Capture the cell that displays the provided text and extract its [x, y] central coordinate. 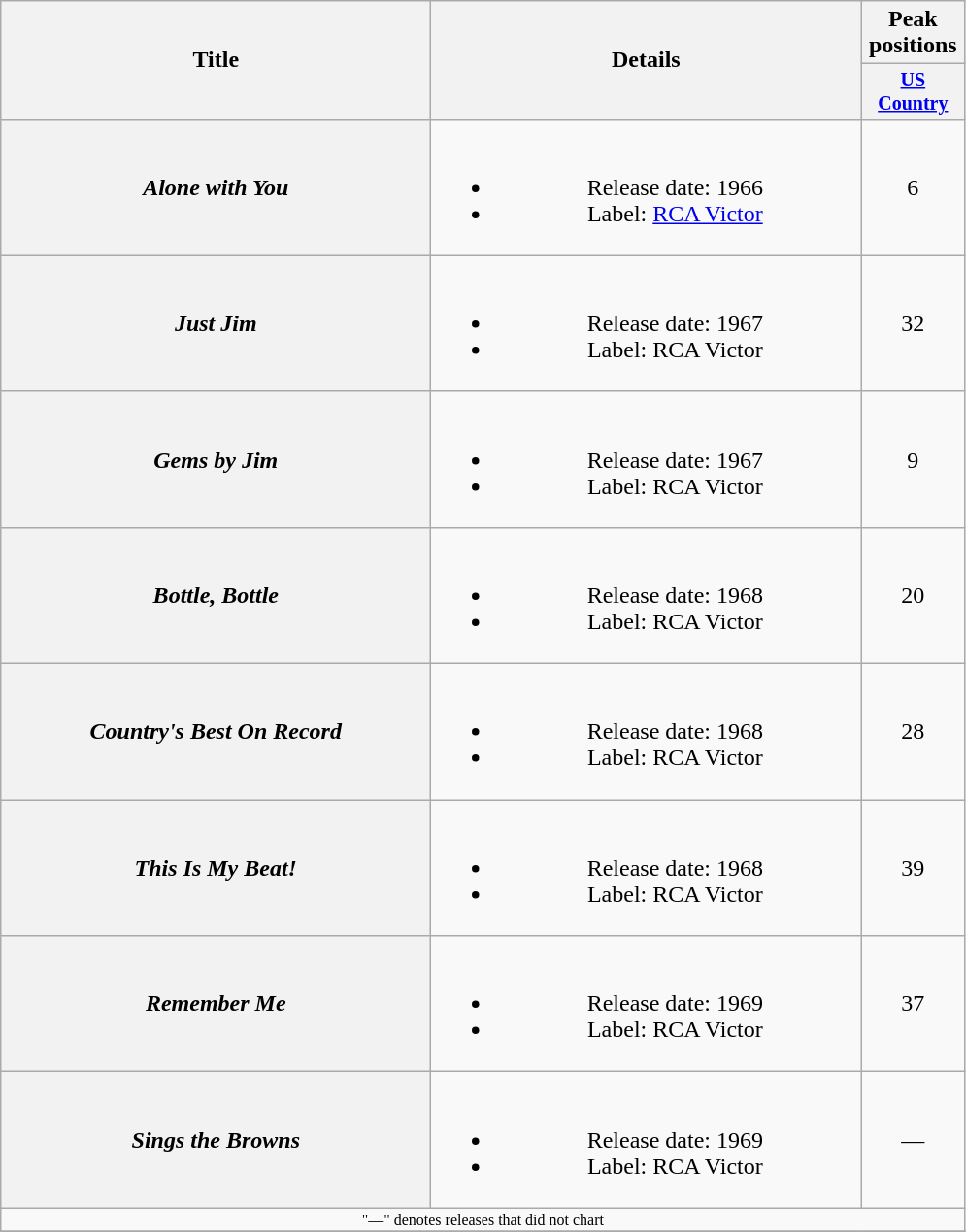
"—" denotes releases that did not chart [483, 1219]
Country's Best On Record [216, 732]
39 [913, 868]
Release date: 1966Label: RCA Victor [647, 187]
Just Jim [216, 323]
Remember Me [216, 1004]
6 [913, 187]
Gems by Jim [216, 459]
Title [216, 60]
20 [913, 595]
— [913, 1140]
Bottle, Bottle [216, 595]
Sings the Browns [216, 1140]
This Is My Beat! [216, 868]
37 [913, 1004]
28 [913, 732]
Alone with You [216, 187]
9 [913, 459]
Details [647, 60]
32 [913, 323]
US Country [913, 91]
Peak positions [913, 33]
